From the cell containing the given text, extract its center point as (x, y) coordinate. 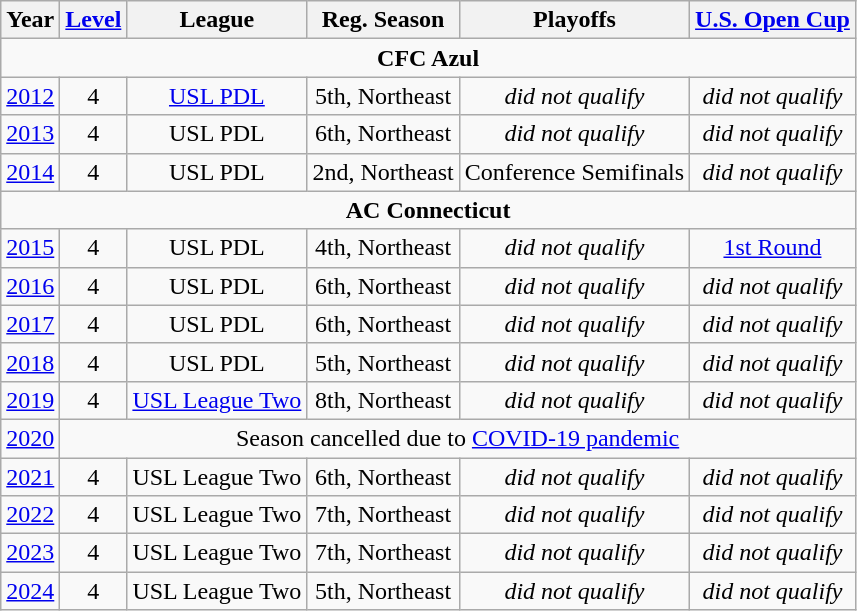
CFC Azul (428, 58)
2019 (30, 400)
League (217, 20)
Level (94, 20)
2016 (30, 286)
2015 (30, 248)
1st Round (773, 248)
Season cancelled due to COVID-19 pandemic (458, 438)
2024 (30, 591)
2022 (30, 515)
2nd, Northeast (383, 172)
Reg. Season (383, 20)
AC Connecticut (428, 210)
2017 (30, 324)
Playoffs (574, 20)
2023 (30, 553)
U.S. Open Cup (773, 20)
4th, Northeast (383, 248)
2020 (30, 438)
Year (30, 20)
2021 (30, 477)
2018 (30, 362)
8th, Northeast (383, 400)
Conference Semifinals (574, 172)
2012 (30, 96)
2013 (30, 134)
2014 (30, 172)
